Locate the cell with the specified text and output its [x, y] center coordinate. 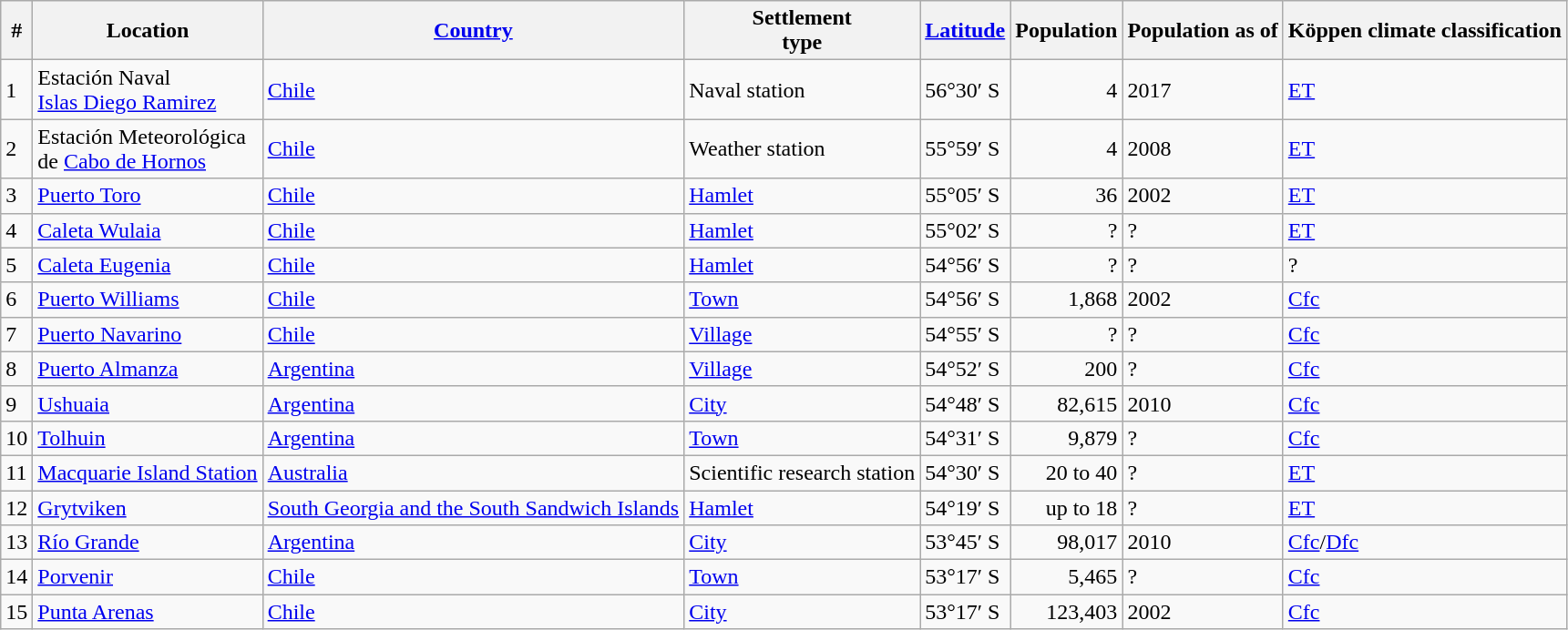
Puerto Navarino [148, 334]
11 [16, 472]
Porvenir [148, 577]
9,879 [1066, 438]
Australia [474, 472]
Puerto Almanza [148, 369]
8 [16, 369]
7 [16, 334]
54°52′ S [966, 369]
Location [148, 31]
Grytviken [148, 507]
20 to 40 [1066, 472]
10 [16, 438]
123,403 [1066, 612]
Cfc/Dfc [1425, 543]
Caleta Eugenia [148, 265]
Tolhuin [148, 438]
Estación NavalIslas Diego Ramirez [148, 89]
5,465 [1066, 577]
200 [1066, 369]
82,615 [1066, 403]
Settlementtype [802, 31]
15 [16, 612]
54°55′ S [966, 334]
55°02′ S [966, 230]
2008 [1203, 149]
12 [16, 507]
Population [1066, 31]
53°45′ S [966, 543]
56°30′ S [966, 89]
54°48′ S [966, 403]
up to 18 [1066, 507]
98,017 [1066, 543]
Puerto Williams [148, 300]
54°31′ S [966, 438]
3 [16, 196]
1,868 [1066, 300]
Macquarie Island Station [148, 472]
36 [1066, 196]
14 [16, 577]
Ushuaia [148, 403]
Scientific research station [802, 472]
1 [16, 89]
Köppen climate classification [1425, 31]
Population as of [1203, 31]
2 [16, 149]
Puerto Toro [148, 196]
54°19′ S [966, 507]
2017 [1203, 89]
55°59′ S [966, 149]
13 [16, 543]
# [16, 31]
Naval station [802, 89]
6 [16, 300]
55°05′ S [966, 196]
9 [16, 403]
Weather station [802, 149]
54°30′ S [966, 472]
Latitude [966, 31]
Caleta Wulaia [148, 230]
Country [474, 31]
Río Grande [148, 543]
Estación Meteorológicade Cabo de Hornos [148, 149]
Punta Arenas [148, 612]
South Georgia and the South Sandwich Islands [474, 507]
5 [16, 265]
